Determine the [X, Y] coordinate at the center of the cell enclosing the given text.  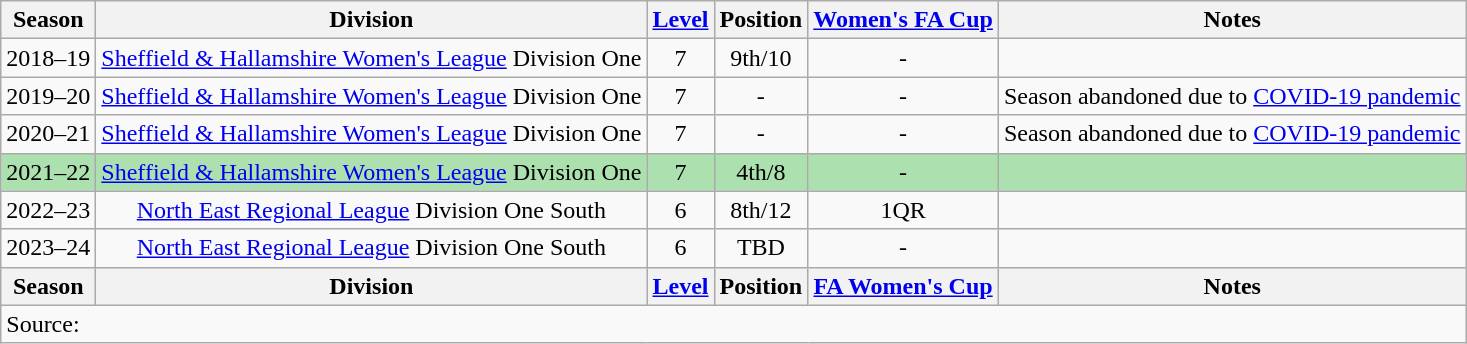
2021–22 [48, 172]
Women's FA Cup [904, 20]
2023–24 [48, 248]
2020–21 [48, 134]
8th/12 [761, 210]
FA Women's Cup [904, 286]
2022–23 [48, 210]
2018–19 [48, 58]
1QR [904, 210]
4th/8 [761, 172]
2019–20 [48, 96]
Source: [734, 324]
9th/10 [761, 58]
TBD [761, 248]
